Search for the cell housing the specified text and yield its [x, y] center coordinate. 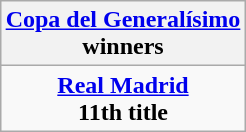
Real Madrid11th title [123, 98]
Copa del Generalísimowinners [123, 34]
